Pinpoint the cell where the given text exists, returning its [X, Y] midpoint coordinate. 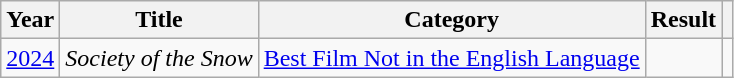
Category [452, 20]
Year [30, 20]
Result [683, 20]
Best Film Not in the English Language [452, 58]
2024 [30, 58]
Society of the Snow [159, 58]
Title [159, 20]
